Identify which cell holds the provided text, then report its [X, Y] central coordinate. 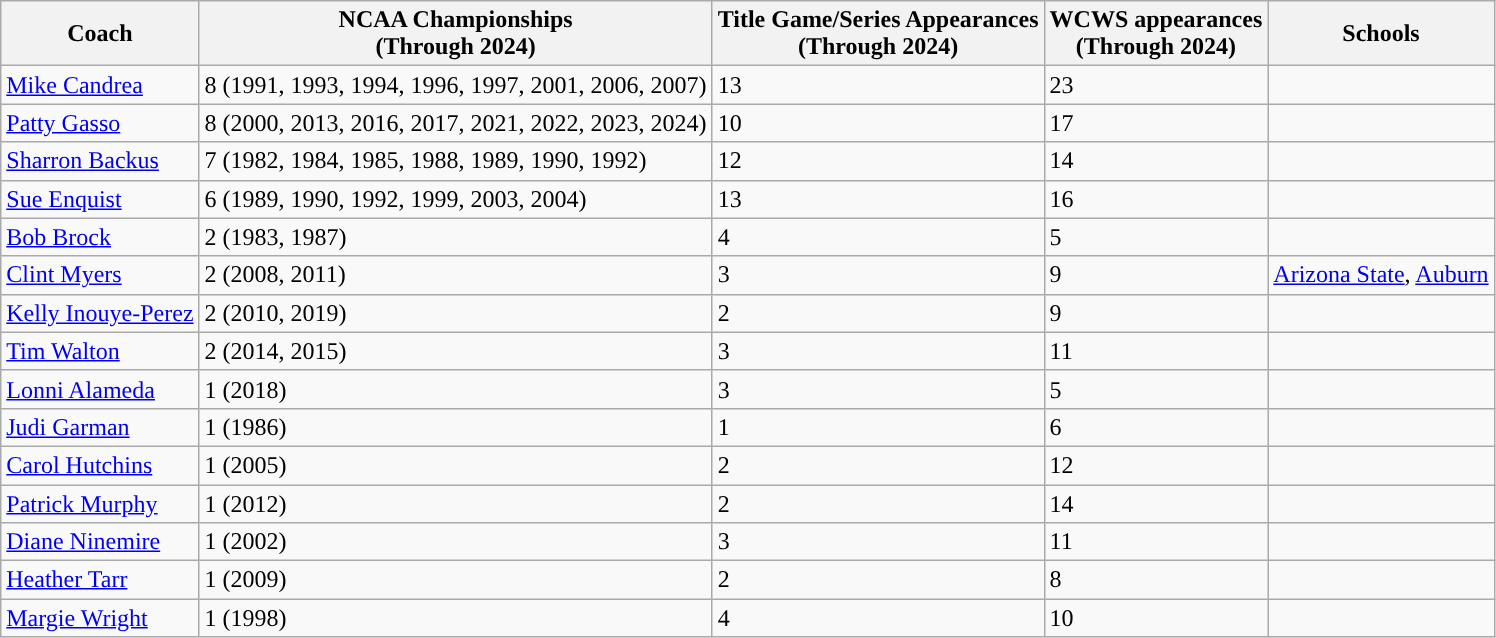
Patrick Murphy [100, 503]
Title Game/Series Appearances(Through 2024) [878, 34]
Bob Brock [100, 237]
2 (2010, 2019) [456, 313]
23 [1156, 85]
8 [1156, 580]
1 (2002) [456, 542]
1 (2005) [456, 465]
2 (2008, 2011) [456, 275]
Diane Ninemire [100, 542]
1 (2009) [456, 580]
Patty Gasso [100, 123]
Mike Candrea [100, 85]
Heather Tarr [100, 580]
Schools [1381, 34]
2 (1983, 1987) [456, 237]
6 [1156, 427]
Sharron Backus [100, 161]
Margie Wright [100, 618]
1 (2018) [456, 389]
1 (1986) [456, 427]
1 [878, 427]
1 (1998) [456, 618]
8 (2000, 2013, 2016, 2017, 2021, 2022, 2023, 2024) [456, 123]
1 (2012) [456, 503]
WCWS appearances(Through 2024) [1156, 34]
17 [1156, 123]
Arizona State, Auburn [1381, 275]
2 (2014, 2015) [456, 351]
Judi Garman [100, 427]
Sue Enquist [100, 199]
16 [1156, 199]
Kelly Inouye-Perez [100, 313]
Tim Walton [100, 351]
Clint Myers [100, 275]
8 (1991, 1993, 1994, 1996, 1997, 2001, 2006, 2007) [456, 85]
Coach [100, 34]
7 (1982, 1984, 1985, 1988, 1989, 1990, 1992) [456, 161]
Lonni Alameda [100, 389]
NCAA Championships(Through 2024) [456, 34]
6 (1989, 1990, 1992, 1999, 2003, 2004) [456, 199]
Carol Hutchins [100, 465]
